Locate the cell with the specified text and output its (x, y) center coordinate. 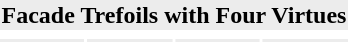
Facade Trefoils with Four Virtues (174, 15)
